Find where the given text appears and provide that cell's center as (X, Y) coordinate. 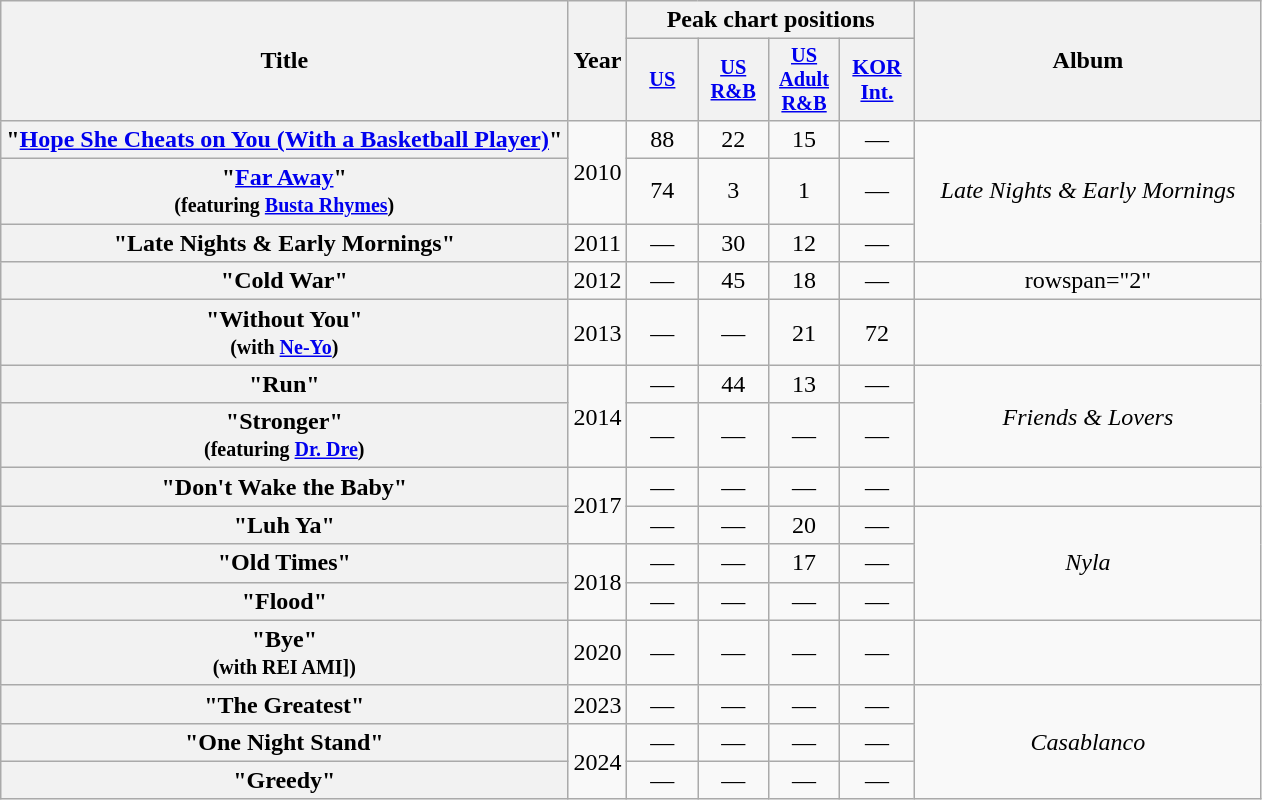
22 (734, 139)
Casablanco (1088, 742)
45 (734, 281)
Title (284, 61)
"Old Times" (284, 563)
KOR Int. (876, 80)
1 (804, 192)
15 (804, 139)
2018 (598, 582)
rowspan="2" (1088, 281)
2017 (598, 506)
2024 (598, 761)
Year (598, 61)
Album (1088, 61)
"Without You" (with Ne-Yo) (284, 332)
2013 (598, 332)
88 (662, 139)
12 (804, 243)
2023 (598, 704)
72 (876, 332)
Late Nights & Early Mornings (1088, 190)
"The Greatest" (284, 704)
"One Night Stand" (284, 742)
US (662, 80)
2014 (598, 416)
Nyla (1088, 563)
Friends & Lovers (1088, 416)
USAdult R&B (804, 80)
"Stronger" (featuring Dr. Dre) (284, 436)
44 (734, 384)
"Don't Wake the Baby" (284, 487)
74 (662, 192)
13 (804, 384)
"Run" (284, 384)
"Flood" (284, 601)
2020 (598, 652)
USR&B (734, 80)
"Cold War" (284, 281)
20 (804, 525)
17 (804, 563)
"Luh Ya" (284, 525)
Peak chart positions (770, 20)
2010 (598, 172)
"Greedy" (284, 780)
3 (734, 192)
2012 (598, 281)
"Far Away" (featuring Busta Rhymes) (284, 192)
"Bye"(with REI AMI]) (284, 652)
30 (734, 243)
2011 (598, 243)
"Hope She Cheats on You (With a Basketball Player)" (284, 139)
18 (804, 281)
21 (804, 332)
"Late Nights & Early Mornings" (284, 243)
